Pinpoint the cell where the given text exists, returning its [X, Y] midpoint coordinate. 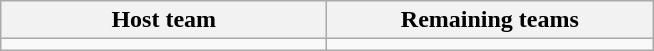
Remaining teams [490, 20]
Host team [164, 20]
